From the cell containing the given text, extract its center point as [X, Y] coordinate. 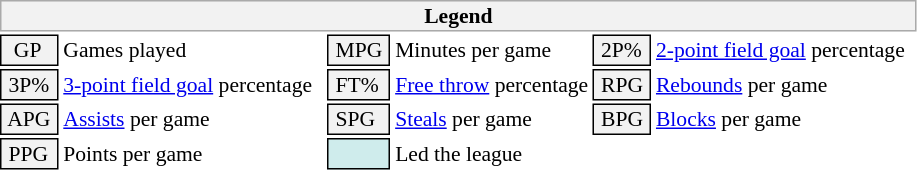
Legend [458, 16]
Assists per game [193, 120]
PPG [30, 154]
BPG [622, 120]
3P% [30, 85]
RPG [622, 85]
Points per game [193, 154]
MPG [359, 50]
Steals per game [492, 120]
FT% [359, 85]
3-point field goal percentage [193, 85]
2-point field goal percentage [785, 50]
Free throw percentage [492, 85]
Blocks per game [785, 120]
SPG [359, 120]
2P% [622, 50]
Rebounds per game [785, 85]
Minutes per game [492, 50]
APG [30, 120]
Led the league [492, 154]
Games played [193, 50]
GP [30, 50]
